Return (X, Y) of the center of cell containing provided text 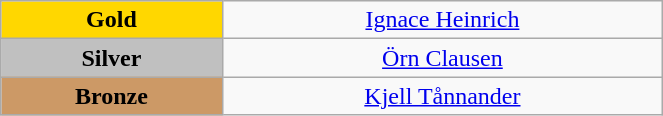
Örn Clausen (442, 58)
Ignace Heinrich (442, 20)
Kjell Tånnander (442, 96)
Bronze (112, 96)
Gold (112, 20)
Silver (112, 58)
